Identify which cell holds the provided text, then report its [x, y] central coordinate. 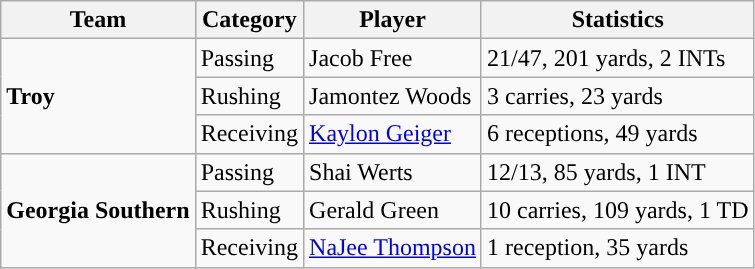
21/47, 201 yards, 2 INTs [618, 58]
1 reception, 35 yards [618, 248]
Kaylon Geiger [393, 134]
Gerald Green [393, 210]
12/13, 85 yards, 1 INT [618, 172]
Jacob Free [393, 58]
Jamontez Woods [393, 96]
Troy [98, 96]
Shai Werts [393, 172]
Category [249, 20]
Georgia Southern [98, 210]
6 receptions, 49 yards [618, 134]
3 carries, 23 yards [618, 96]
Player [393, 20]
Statistics [618, 20]
Team [98, 20]
10 carries, 109 yards, 1 TD [618, 210]
NaJee Thompson [393, 248]
